Pinpoint the cell where the given text exists, returning its [x, y] midpoint coordinate. 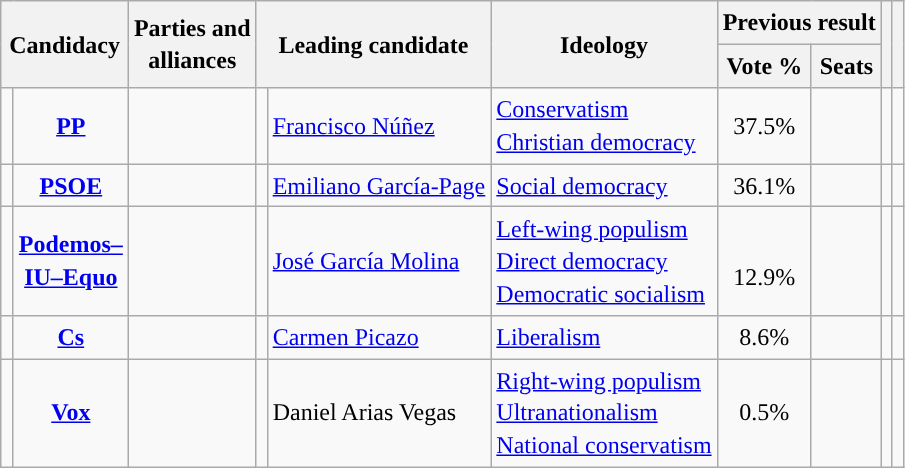
Candidacy [65, 44]
Daniel Arias Vegas [379, 413]
Leading candidate [374, 44]
8.6% [764, 336]
Cs [70, 336]
Left-wing populismDirect democracyDemocratic socialism [604, 261]
Parties andalliances [192, 44]
37.5% [764, 126]
0.5% [764, 413]
ConservatismChristian democracy [604, 126]
Francisco Núñez [379, 126]
PSOE [70, 186]
Ideology [604, 44]
Liberalism [604, 336]
Vox [70, 413]
Social democracy [604, 186]
Carmen Picazo [379, 336]
PP [70, 126]
José García Molina [379, 261]
Right-wing populismUltranationalismNational conservatism [604, 413]
Vote % [764, 66]
36.1% [764, 186]
12.9% [764, 261]
Emiliano García-Page [379, 186]
Podemos–IU–Equo [70, 261]
Seats [846, 66]
Previous result [799, 22]
